Determine the [X, Y] coordinate at the center of the cell enclosing the given text.  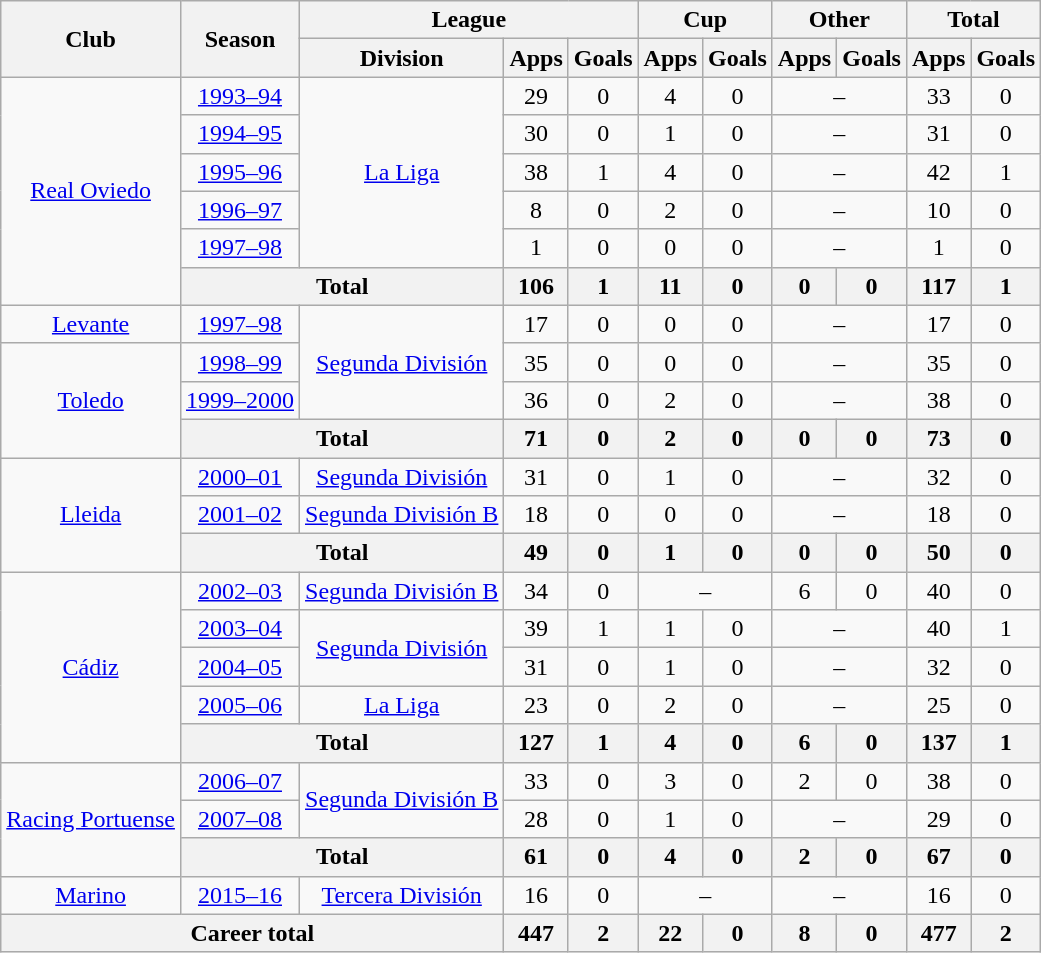
30 [536, 134]
11 [670, 286]
Division [402, 58]
Toledo [91, 400]
2004–05 [240, 667]
2001–02 [240, 515]
2007–08 [240, 819]
49 [536, 553]
22 [670, 933]
39 [536, 629]
1994–95 [240, 134]
447 [536, 933]
Lleida [91, 515]
Cup [705, 20]
2005–06 [240, 705]
2003–04 [240, 629]
42 [938, 172]
61 [536, 857]
50 [938, 553]
2000–01 [240, 477]
Levante [91, 324]
127 [536, 743]
10 [938, 210]
Club [91, 39]
Marino [91, 895]
1998–99 [240, 362]
2006–07 [240, 781]
Season [240, 39]
106 [536, 286]
34 [536, 591]
1993–94 [240, 96]
137 [938, 743]
Real Oviedo [91, 191]
3 [670, 781]
36 [536, 400]
67 [938, 857]
1999–2000 [240, 400]
1996–97 [240, 210]
2015–16 [240, 895]
Career total [252, 933]
25 [938, 705]
117 [938, 286]
2002–03 [240, 591]
Other [839, 20]
1995–96 [240, 172]
477 [938, 933]
Racing Portuense [91, 819]
Tercera División [402, 895]
League [470, 20]
Cádiz [91, 667]
23 [536, 705]
73 [938, 438]
28 [536, 819]
71 [536, 438]
